Return the [X, Y] coordinate for the center point of the cell that contains the specified text.  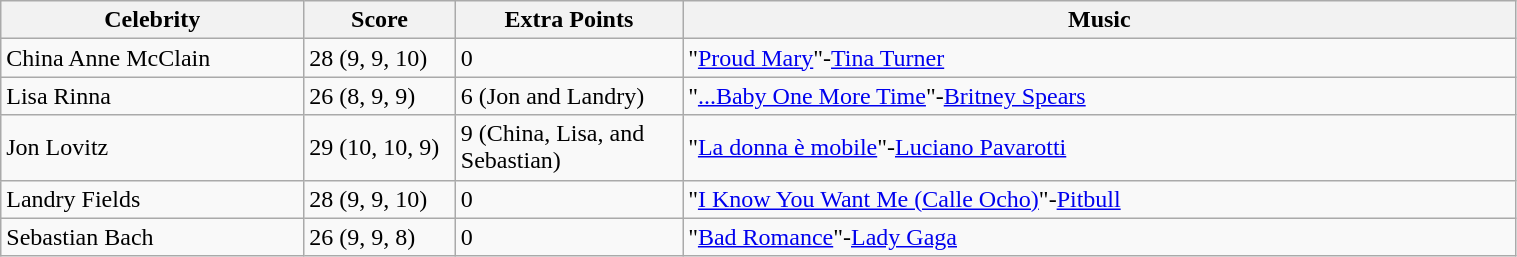
China Anne McClain [152, 58]
26 (9, 9, 8) [380, 237]
Lisa Rinna [152, 96]
6 (Jon and Landry) [568, 96]
Sebastian Bach [152, 237]
Landry Fields [152, 199]
Jon Lovitz [152, 148]
"...Baby One More Time"-Britney Spears [1100, 96]
Music [1100, 20]
Celebrity [152, 20]
9 (China, Lisa, and Sebastian) [568, 148]
Extra Points [568, 20]
"Proud Mary"-Tina Turner [1100, 58]
26 (8, 9, 9) [380, 96]
29 (10, 10, 9) [380, 148]
Score [380, 20]
"I Know You Want Me (Calle Ocho)"-Pitbull [1100, 199]
"La donna è mobile"-Luciano Pavarotti [1100, 148]
"Bad Romance"-Lady Gaga [1100, 237]
